Return the [X, Y] coordinate for the center point of the cell that contains the specified text.  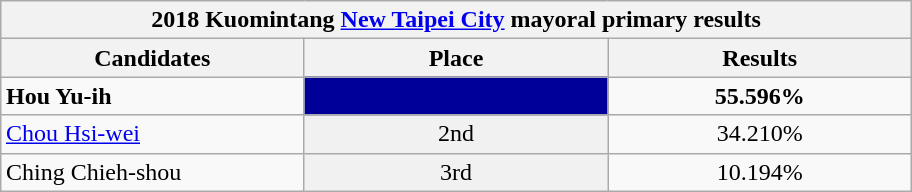
3rd [456, 172]
Candidates [152, 58]
34.210% [760, 134]
Chou Hsi-wei [152, 134]
10.194% [760, 172]
55.596% [760, 96]
Place [456, 58]
Ching Chieh-shou [152, 172]
2nd [456, 134]
Results [760, 58]
2018 Kuomintang New Taipei City mayoral primary results [456, 20]
Hou Yu-ih [152, 96]
